Search for the cell housing the specified text and yield its [X, Y] center coordinate. 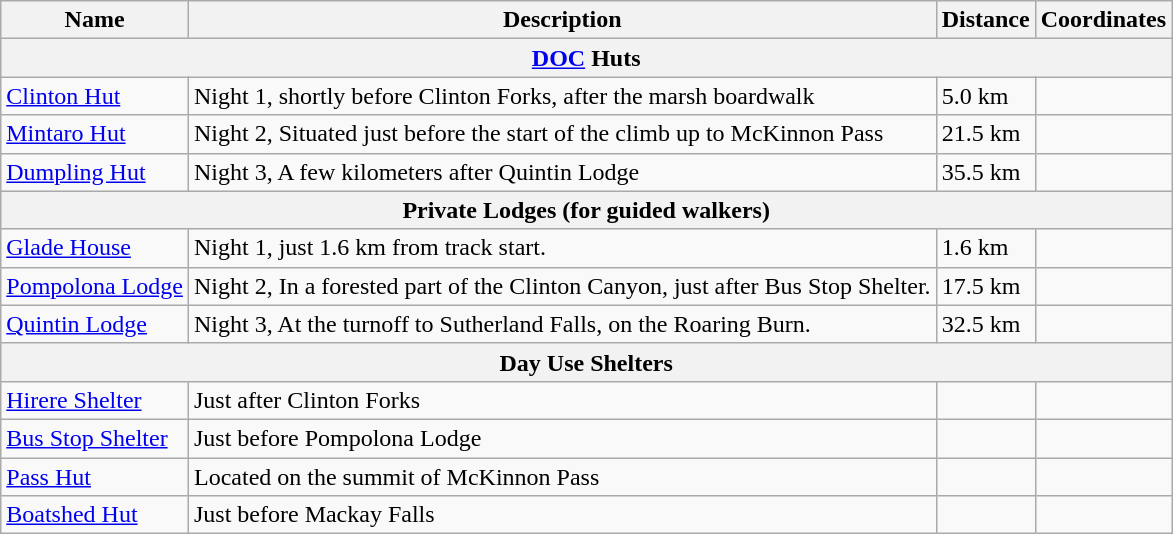
Quintin Lodge [95, 324]
21.5 km [986, 134]
Name [95, 20]
Night 1, just 1.6 km from track start. [562, 248]
Boatshed Hut [95, 515]
Private Lodges (for guided walkers) [586, 210]
Night 2, Situated just before the start of the climb up to McKinnon Pass [562, 134]
Glade House [95, 248]
Located on the summit of McKinnon Pass [562, 477]
Just after Clinton Forks [562, 400]
35.5 km [986, 172]
Description [562, 20]
Bus Stop Shelter [95, 438]
32.5 km [986, 324]
Night 1, shortly before Clinton Forks, after the marsh boardwalk [562, 96]
Clinton Hut [95, 96]
Mintaro Hut [95, 134]
5.0 km [986, 96]
Pass Hut [95, 477]
Night 2, In a forested part of the Clinton Canyon, just after Bus Stop Shelter. [562, 286]
Coordinates [1103, 20]
Night 3, At the turnoff to Sutherland Falls, on the Roaring Burn. [562, 324]
DOC Huts [586, 58]
Just before Mackay Falls [562, 515]
1.6 km [986, 248]
17.5 km [986, 286]
Night 3, A few kilometers after Quintin Lodge [562, 172]
Hirere Shelter [95, 400]
Dumpling Hut [95, 172]
Just before Pompolona Lodge [562, 438]
Distance [986, 20]
Pompolona Lodge [95, 286]
Day Use Shelters [586, 362]
